Extract the (x, y) coordinate from the center of the cell holding the provided text.  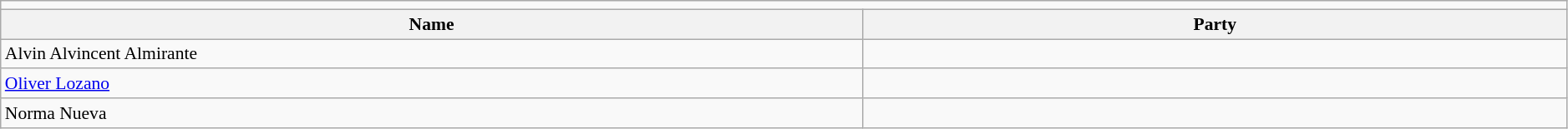
Party (1215, 24)
Alvin Alvincent Almirante (432, 54)
Norma Nueva (432, 113)
Oliver Lozano (432, 84)
Name (432, 24)
